Scan for the cell matching the given text and deliver its (x, y) coordinate at center. 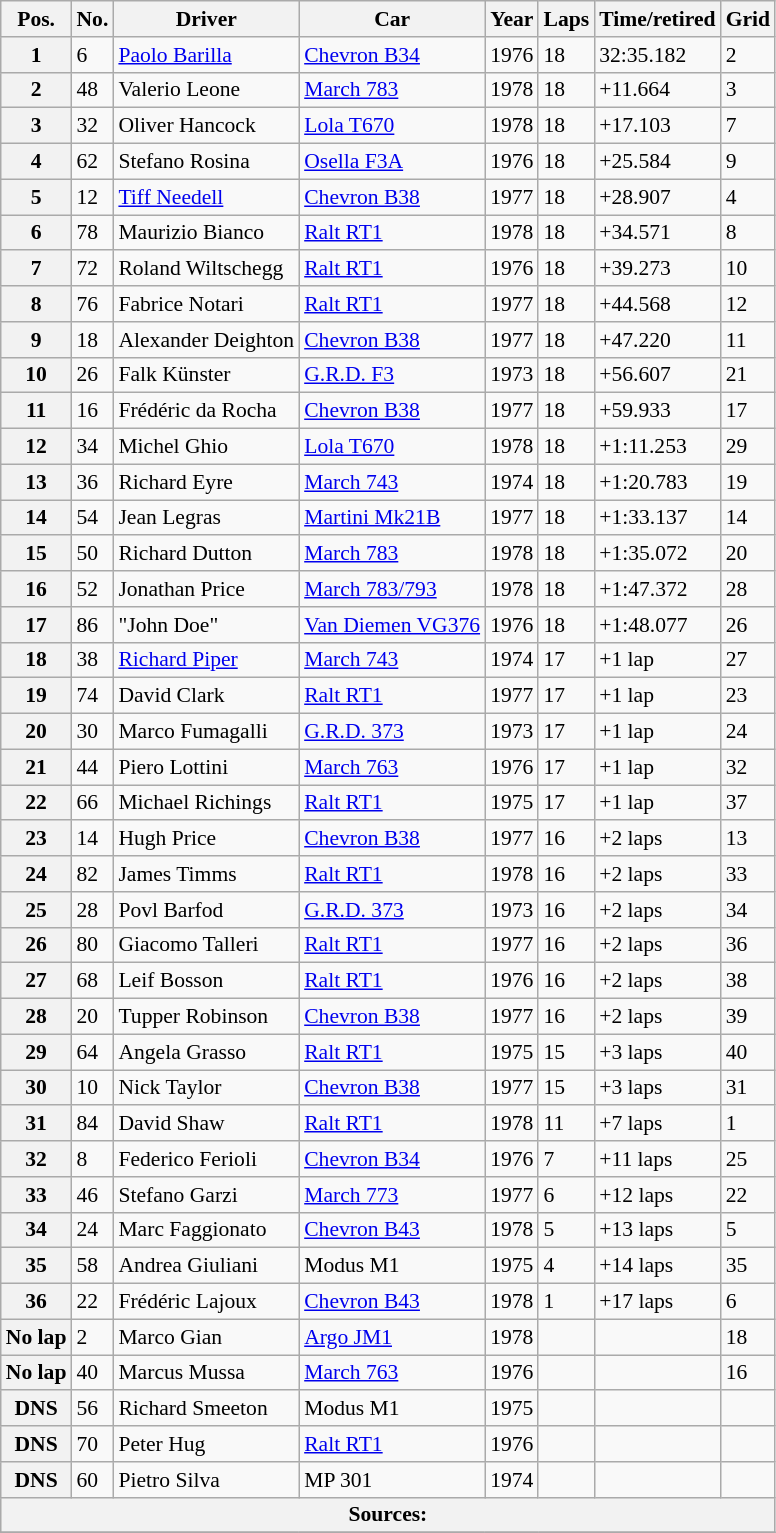
Richard Eyre (206, 482)
Roland Wiltschegg (206, 269)
Jean Legras (206, 518)
Peter Hug (206, 1444)
David Shaw (206, 1124)
G.R.D. F3 (392, 375)
David Clark (206, 696)
Laps (566, 19)
68 (92, 981)
Tupper Robinson (206, 1017)
86 (92, 625)
Richard Smeeton (206, 1409)
+1:47.372 (657, 589)
"John Doe" (206, 625)
Maurizio Bianco (206, 233)
37 (748, 803)
Paolo Barilla (206, 55)
Frédéric Lajoux (206, 1302)
62 (92, 162)
+1:11.253 (657, 447)
+11.664 (657, 90)
+1:48.077 (657, 625)
Marco Gian (206, 1337)
78 (92, 233)
82 (92, 874)
Driver (206, 19)
Pos. (36, 19)
Marc Faggionato (206, 1230)
Frédéric da Rocha (206, 411)
Tiff Needell (206, 197)
+12 laps (657, 1195)
Hugh Price (206, 839)
Jonathan Price (206, 589)
+13 laps (657, 1230)
76 (92, 304)
72 (92, 269)
Car (392, 19)
Marcus Mussa (206, 1373)
+11 laps (657, 1159)
Nick Taylor (206, 1088)
+17 laps (657, 1302)
50 (92, 554)
Argo JM1 (392, 1337)
56 (92, 1409)
+7 laps (657, 1124)
+56.607 (657, 375)
+44.568 (657, 304)
Grid (748, 19)
Richard Piper (206, 660)
March 783/793 (392, 589)
74 (92, 696)
+25.584 (657, 162)
Falk Künster (206, 375)
+1:35.072 (657, 554)
44 (92, 767)
84 (92, 1124)
58 (92, 1266)
+34.571 (657, 233)
52 (92, 589)
March 773 (392, 1195)
Richard Dutton (206, 554)
46 (92, 1195)
Marco Fumagalli (206, 732)
Oliver Hancock (206, 126)
Michael Richings (206, 803)
39 (748, 1017)
Andrea Giuliani (206, 1266)
+14 laps (657, 1266)
Povl Barfod (206, 910)
Time/retired (657, 19)
+1:20.783 (657, 482)
Angela Grasso (206, 1052)
Alexander Deighton (206, 340)
Leif Bosson (206, 981)
Valerio Leone (206, 90)
48 (92, 90)
+39.273 (657, 269)
60 (92, 1480)
Fabrice Notari (206, 304)
Osella F3A (392, 162)
Van Diemen VG376 (392, 625)
James Timms (206, 874)
64 (92, 1052)
MP 301 (392, 1480)
Piero Lottini (206, 767)
Year (512, 19)
Stefano Rosina (206, 162)
+17.103 (657, 126)
32:35.182 (657, 55)
+59.933 (657, 411)
66 (92, 803)
54 (92, 518)
No. (92, 19)
+1:33.137 (657, 518)
+47.220 (657, 340)
Stefano Garzi (206, 1195)
+28.907 (657, 197)
Michel Ghio (206, 447)
Federico Ferioli (206, 1159)
Pietro Silva (206, 1480)
Sources: (388, 1515)
70 (92, 1444)
80 (92, 945)
Martini Mk21B (392, 518)
Giacomo Talleri (206, 945)
